Pinpoint the cell where the given text exists, returning its [x, y] midpoint coordinate. 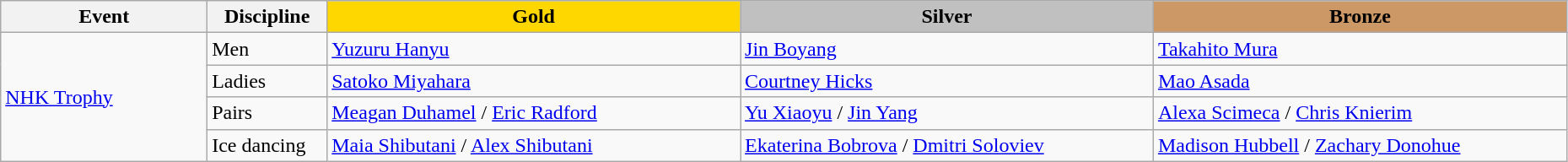
Pairs [267, 113]
Ekaterina Bobrova / Dmitri Soloviev [947, 145]
Men [267, 49]
Meagan Duhamel / Eric Radford [534, 113]
Jin Boyang [947, 49]
Discipline [267, 17]
Satoko Miyahara [534, 81]
Bronze [1360, 17]
Yu Xiaoyu / Jin Yang [947, 113]
Gold [534, 17]
Yuzuru Hanyu [534, 49]
NHK Trophy [105, 97]
Madison Hubbell / Zachary Donohue [1360, 145]
Ladies [267, 81]
Maia Shibutani / Alex Shibutani [534, 145]
Mao Asada [1360, 81]
Silver [947, 17]
Event [105, 17]
Takahito Mura [1360, 49]
Ice dancing [267, 145]
Courtney Hicks [947, 81]
Alexa Scimeca / Chris Knierim [1360, 113]
